Output the (X, Y) coordinate of the center of the cell containing the given text.  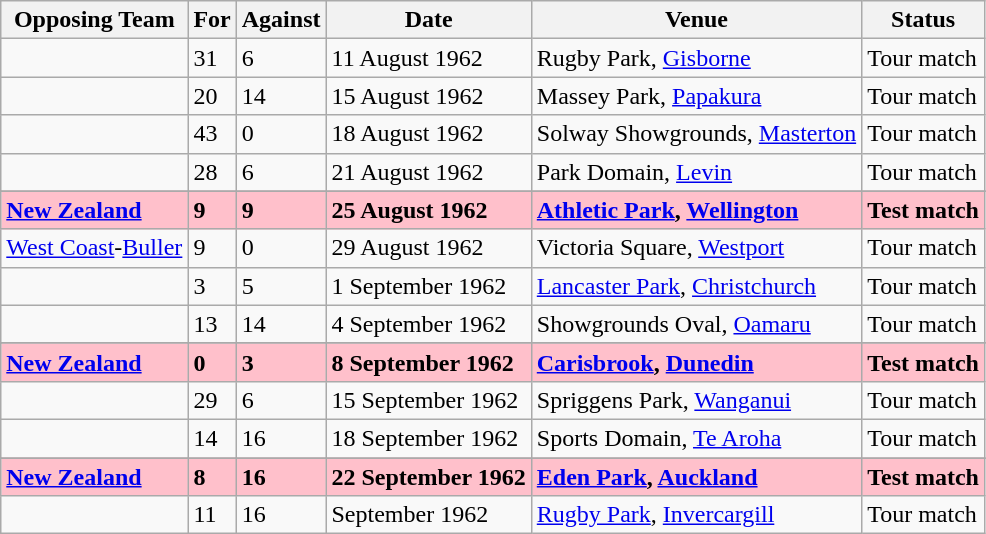
11 (212, 515)
Opposing Team (94, 20)
Lancaster Park, Christchurch (696, 286)
Spriggens Park, Wanganui (696, 400)
5 (281, 286)
West Coast-Buller (94, 248)
Park Domain, Levin (696, 172)
Victoria Square, Westport (696, 248)
Date (428, 20)
20 (212, 96)
Carisbrook, Dunedin (696, 362)
31 (212, 58)
15 August 1962 (428, 96)
8 September 1962 (428, 362)
22 September 1962 (428, 477)
Rugby Park, Invercargill (696, 515)
28 (212, 172)
8 (212, 477)
For (212, 20)
Massey Park, Papakura (696, 96)
29 (212, 400)
29 August 1962 (428, 248)
September 1962 (428, 515)
Rugby Park, Gisborne (696, 58)
11 August 1962 (428, 58)
Athletic Park, Wellington (696, 210)
Status (924, 20)
Sports Domain, Te Aroha (696, 438)
18 September 1962 (428, 438)
18 August 1962 (428, 134)
43 (212, 134)
13 (212, 324)
1 September 1962 (428, 286)
Venue (696, 20)
Against (281, 20)
Eden Park, Auckland (696, 477)
4 September 1962 (428, 324)
15 September 1962 (428, 400)
Showgrounds Oval, Oamaru (696, 324)
Solway Showgrounds, Masterton (696, 134)
21 August 1962 (428, 172)
25 August 1962 (428, 210)
